Find where the given text appears and provide that cell's center as (X, Y) coordinate. 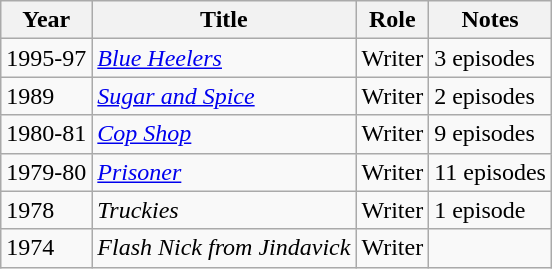
Flash Nick from Jindavick (224, 248)
1980-81 (46, 134)
Blue Heelers (224, 58)
Title (224, 20)
Prisoner (224, 172)
Cop Shop (224, 134)
1979-80 (46, 172)
9 episodes (490, 134)
Truckies (224, 210)
1995-97 (46, 58)
Sugar and Spice (224, 96)
Notes (490, 20)
3 episodes (490, 58)
1978 (46, 210)
2 episodes (490, 96)
1 episode (490, 210)
1989 (46, 96)
Role (392, 20)
1974 (46, 248)
11 episodes (490, 172)
Year (46, 20)
